Determine the [X, Y] coordinate at the center of the cell enclosing the given text.  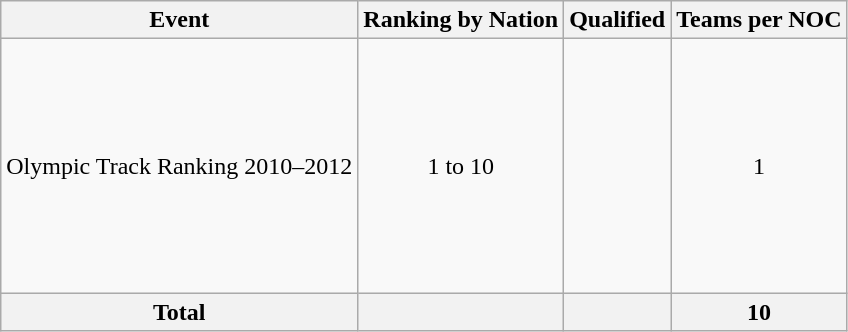
Event [180, 20]
1 to 10 [461, 166]
10 [759, 312]
Teams per NOC [759, 20]
1 [759, 166]
Olympic Track Ranking 2010–2012 [180, 166]
Total [180, 312]
Ranking by Nation [461, 20]
Qualified [618, 20]
